Search for the cell housing the specified text and yield its [x, y] center coordinate. 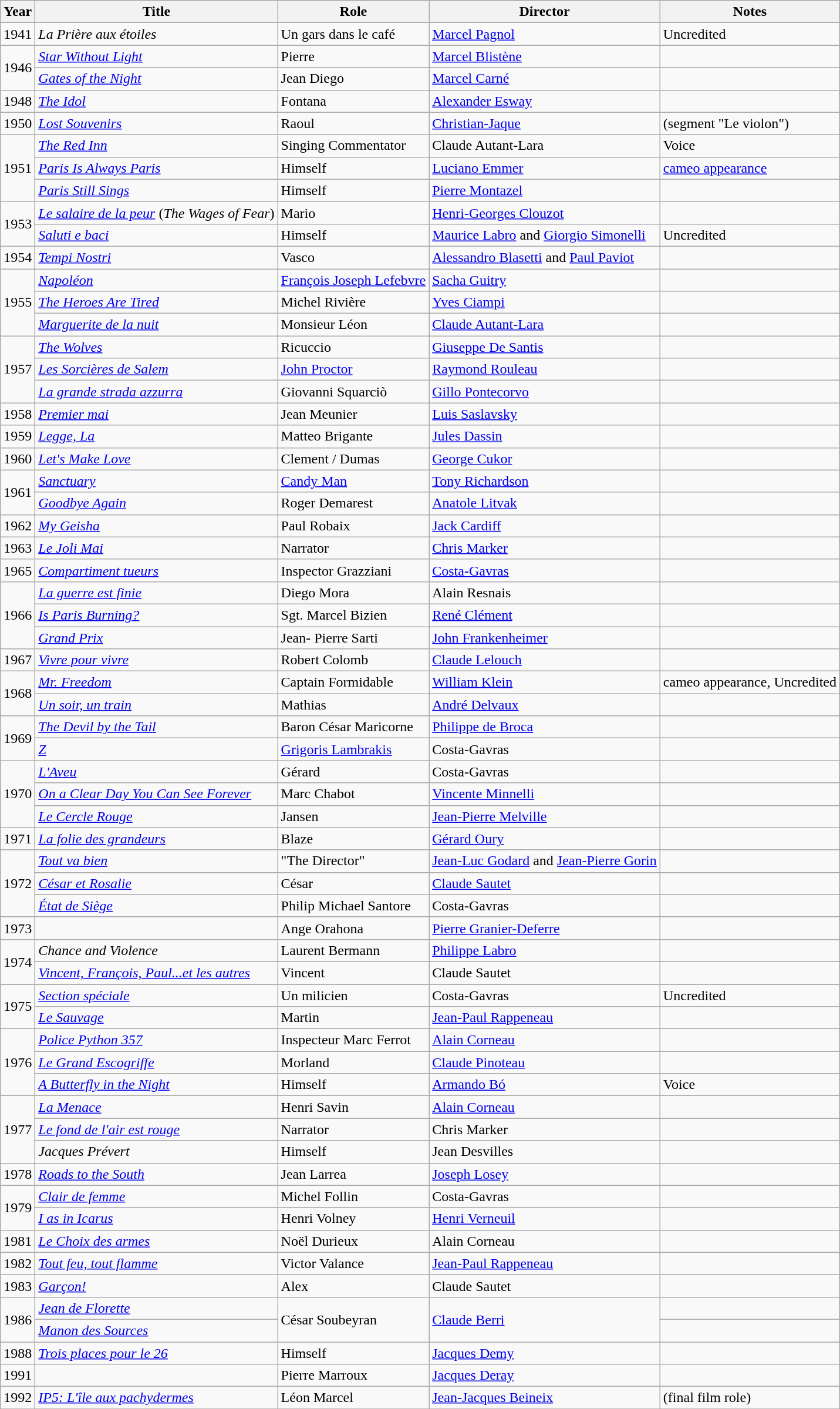
Les Sorcières de Salem [156, 369]
My Geisha [156, 526]
1992 [18, 1398]
Goodbye Again [156, 503]
1941 [18, 34]
Le Joli Mai [156, 548]
Roads to the South [156, 1174]
Le Choix des armes [156, 1241]
Notes [750, 12]
Gérard [353, 772]
The Devil by the Tail [156, 727]
1963 [18, 548]
On a Clear Day You Can See Forever [156, 794]
L'Aveu [156, 772]
Christian-Jaque [545, 123]
Noël Durieux [353, 1241]
Raoul [353, 123]
Raymond Rouleau [545, 369]
1981 [18, 1241]
César et Rosalie [156, 883]
Star Without Light [156, 56]
1968 [18, 694]
Z [156, 749]
Jean- Pierre Sarti [353, 637]
Alexander Esway [545, 101]
Vincente Minnelli [545, 794]
1954 [18, 257]
Paris Still Sings [156, 190]
Michel Rivière [353, 302]
Matteo Brigante [353, 436]
Alain Resnais [545, 593]
Police Python 357 [156, 1040]
1974 [18, 961]
Tout va bien [156, 861]
Philippe de Broca [545, 727]
Chance and Violence [156, 950]
1958 [18, 414]
1946 [18, 68]
John Proctor [353, 369]
Le Grand Escogriffe [156, 1062]
The Idol [156, 101]
Claude Lelouch [545, 660]
Candy Man [353, 481]
Jean Meunier [353, 414]
Un soir, un train [156, 705]
César Soubeyran [353, 1319]
Blaze [353, 839]
La Menace [156, 1107]
1983 [18, 1286]
1957 [18, 369]
Sacha Guitry [545, 280]
Jean Desvilles [545, 1152]
A Butterfly in the Night [156, 1085]
Compartiment tueurs [156, 570]
1972 [18, 883]
1978 [18, 1174]
1966 [18, 615]
1975 [18, 1007]
1955 [18, 302]
Let's Make Love [156, 459]
Michel Follin [353, 1196]
Section spéciale [156, 996]
Henri-Georges Clouzot [545, 213]
Ricuccio [353, 347]
I as in Icarus [156, 1219]
Manon des Sources [156, 1330]
Marguerite de la nuit [156, 325]
André Delvaux [545, 705]
1965 [18, 570]
The Heroes Are Tired [156, 302]
1962 [18, 526]
Tempi Nostri [156, 257]
Marcel Pagnol [545, 34]
Clement / Dumas [353, 459]
Pierre [353, 56]
Morland [353, 1062]
George Cukor [545, 459]
Vincent [353, 973]
Philip Michael Santore [353, 906]
Baron César Maricorne [353, 727]
Gates of the Night [156, 79]
cameo appearance, Uncredited [750, 682]
Vincent, François, Paul...et les autres [156, 973]
Jacques Demy [545, 1353]
Mr. Freedom [156, 682]
Anatole Litvak [545, 503]
Inspecteur Marc Ferrot [353, 1040]
Captain Formidable [353, 682]
Jean-Luc Godard and Jean-Pierre Gorin [545, 861]
Marcel Blistène [545, 56]
César [353, 883]
(final film role) [750, 1398]
"The Director" [353, 861]
Paul Robaix [353, 526]
1979 [18, 1208]
René Clément [545, 615]
Henri Verneuil [545, 1219]
Laurent Bermann [353, 950]
The Red Inn [156, 146]
Un milicien [353, 996]
1960 [18, 459]
Grand Prix [156, 637]
Saluti e baci [156, 235]
Premier mai [156, 414]
1948 [18, 101]
Yves Ciampi [545, 302]
Alessandro Blasetti and Paul Paviot [545, 257]
1976 [18, 1062]
Gillo Pontecorvo [545, 392]
Napoléon [156, 280]
1970 [18, 794]
Le Cercle Rouge [156, 816]
1951 [18, 168]
Jules Dassin [545, 436]
Luciano Emmer [545, 168]
Monsieur Léon [353, 325]
Mario [353, 213]
Marc Chabot [353, 794]
1967 [18, 660]
Alex [353, 1286]
1977 [18, 1129]
cameo appearance [750, 168]
Trois places pour le 26 [156, 1353]
Luis Saslavsky [545, 414]
Jean-Jacques Beineix [545, 1398]
1973 [18, 928]
Mathias [353, 705]
Grigoris Lambrakis [353, 749]
Le Sauvage [156, 1018]
Marcel Carné [545, 79]
Pierre Granier-Deferre [545, 928]
Roger Demarest [353, 503]
1971 [18, 839]
Paris Is Always Paris [156, 168]
Tony Richardson [545, 481]
1950 [18, 123]
Vasco [353, 257]
IP5: L'île aux pachydermes [156, 1398]
Vivre pour vivre [156, 660]
1961 [18, 492]
Director [545, 12]
Pierre Marroux [353, 1376]
La Prière aux étoiles [156, 34]
Fontana [353, 101]
Lost Souvenirs [156, 123]
Clair de femme [156, 1196]
Jean-Pierre Melville [545, 816]
Jansen [353, 816]
Jack Cardiff [545, 526]
François Joseph Lefebvre [353, 280]
Role [353, 12]
Martin [353, 1018]
Le salaire de la peur (The Wages of Fear) [156, 213]
Legge, La [156, 436]
1986 [18, 1319]
William Klein [545, 682]
Year [18, 12]
Jean de Florette [156, 1308]
Garçon! [156, 1286]
(segment "Le violon") [750, 123]
Armando Bó [545, 1085]
Pierre Montazel [545, 190]
The Wolves [156, 347]
Jean Larrea [353, 1174]
Sgt. Marcel Bizien [353, 615]
Joseph Losey [545, 1174]
Claude Berri [545, 1319]
1988 [18, 1353]
Claude Pinoteau [545, 1062]
Léon Marcel [353, 1398]
Henri Savin [353, 1107]
1969 [18, 738]
Title [156, 12]
Le fond de l'air est rouge [156, 1129]
Ange Orahona [353, 928]
1982 [18, 1263]
Jacques Deray [545, 1376]
Robert Colomb [353, 660]
Is Paris Burning? [156, 615]
État de Siège [156, 906]
Jean Diego [353, 79]
Inspector Grazziani [353, 570]
1953 [18, 224]
Victor Valance [353, 1263]
Diego Mora [353, 593]
Un gars dans le café [353, 34]
Giuseppe De Santis [545, 347]
La folie des grandeurs [156, 839]
John Frankenheimer [545, 637]
Gérard Oury [545, 839]
Philippe Labro [545, 950]
Sanctuary [156, 481]
Maurice Labro and Giorgio Simonelli [545, 235]
La grande strada azzurra [156, 392]
1991 [18, 1376]
Jacques Prévert [156, 1152]
La guerre est finie [156, 593]
Tout feu, tout flamme [156, 1263]
Henri Volney [353, 1219]
Singing Commentator [353, 146]
1959 [18, 436]
Giovanni Squarciò [353, 392]
